Detect which cell encompasses the target text, then output its [x, y] center coordinate. 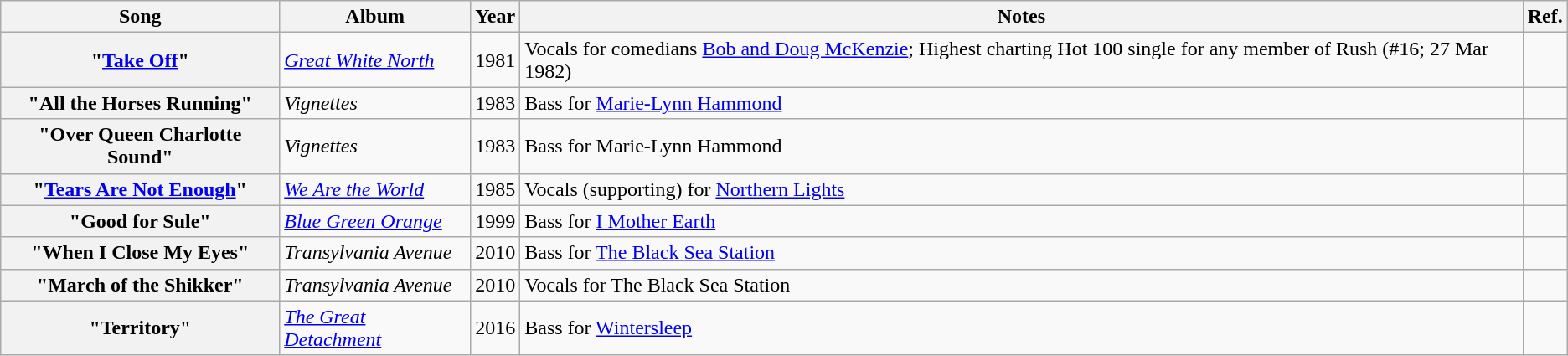
1999 [496, 221]
Bass for The Black Sea Station [1022, 253]
Year [496, 17]
Bass for I Mother Earth [1022, 221]
2016 [496, 328]
1981 [496, 60]
"Over Queen Charlotte Sound" [141, 146]
"Territory" [141, 328]
Ref. [1545, 17]
Notes [1022, 17]
Vocals (supporting) for Northern Lights [1022, 189]
Vocals for The Black Sea Station [1022, 285]
The Great Detachment [375, 328]
Great White North [375, 60]
"All the Horses Running" [141, 103]
"Tears Are Not Enough" [141, 189]
Bass for Wintersleep [1022, 328]
Album [375, 17]
"Good for Sule" [141, 221]
Song [141, 17]
"When I Close My Eyes" [141, 253]
"March of the Shikker" [141, 285]
Vocals for comedians Bob and Doug McKenzie; Highest charting Hot 100 single for any member of Rush (#16; 27 Mar 1982) [1022, 60]
Blue Green Orange [375, 221]
We Are the World [375, 189]
"Take Off" [141, 60]
1985 [496, 189]
